Return (X, Y) of the center of cell containing provided text 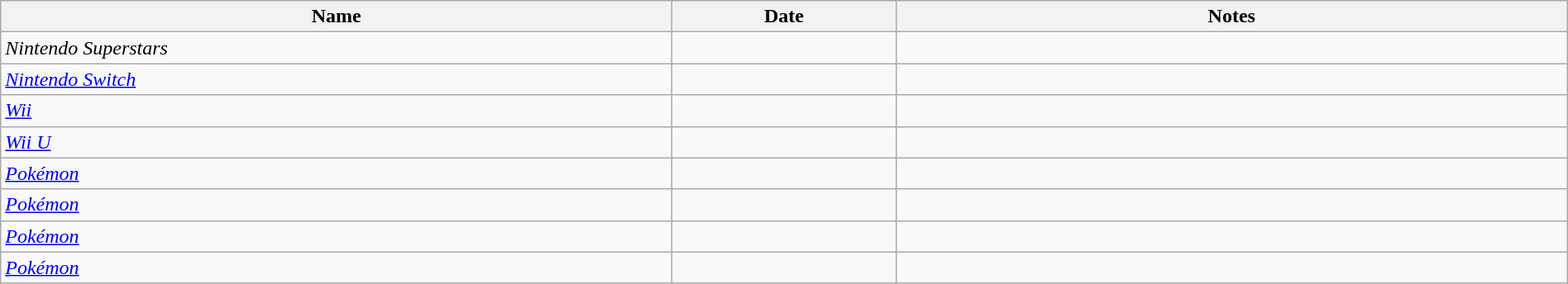
Date (784, 17)
Nintendo Switch (337, 79)
Nintendo Superstars (337, 48)
Name (337, 17)
Wii U (337, 142)
Wii (337, 111)
Notes (1231, 17)
